Scan for the cell matching the given text and deliver its [X, Y] coordinate at center. 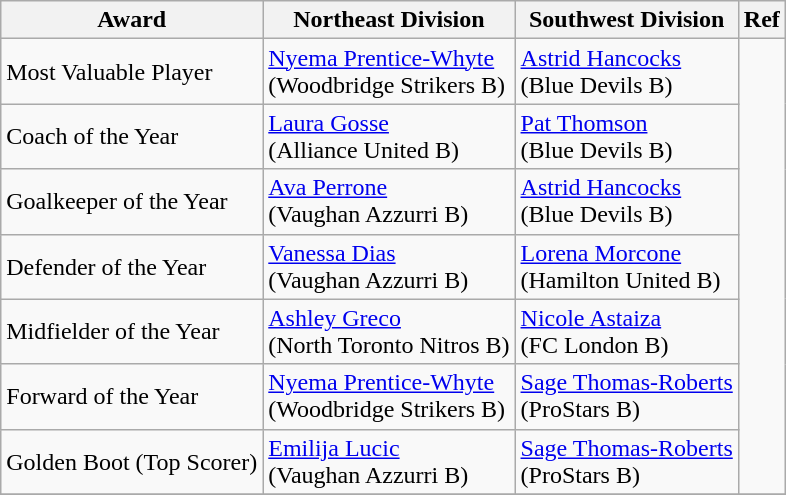
Goalkeeper of the Year [132, 202]
Ashley Greco(North Toronto Nitros B) [389, 332]
Golden Boot (Top Scorer) [132, 462]
Vanessa Dias(Vaughan Azzurri B) [389, 266]
Ref [762, 20]
Most Valuable Player [132, 72]
Defender of the Year [132, 266]
Coach of the Year [132, 136]
Nicole Astaiza(FC London B) [626, 332]
Emilija Lucic(Vaughan Azzurri B) [389, 462]
Award [132, 20]
Southwest Division [626, 20]
Pat Thomson(Blue Devils B) [626, 136]
Lorena Morcone(Hamilton United B) [626, 266]
Laura Gosse(Alliance United B) [389, 136]
Ava Perrone(Vaughan Azzurri B) [389, 202]
Northeast Division [389, 20]
Forward of the Year [132, 396]
Midfielder of the Year [132, 332]
